Identify which cell holds the provided text, then report its [X, Y] central coordinate. 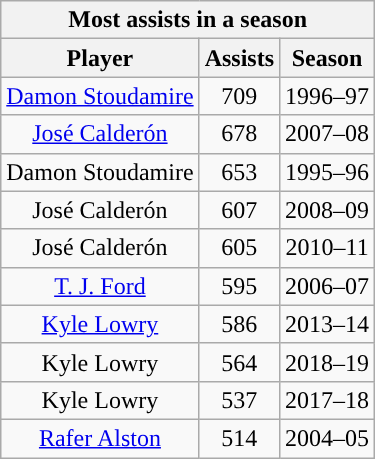
586 [239, 324]
605 [239, 248]
2010–11 [328, 248]
537 [239, 400]
T. J. Ford [100, 286]
Player [100, 58]
607 [239, 210]
514 [239, 438]
1995–96 [328, 172]
709 [239, 96]
2007–08 [328, 134]
2004–05 [328, 438]
653 [239, 172]
Assists [239, 58]
2018–19 [328, 362]
595 [239, 286]
678 [239, 134]
564 [239, 362]
1996–97 [328, 96]
2006–07 [328, 286]
Season [328, 58]
Rafer Alston [100, 438]
2017–18 [328, 400]
2008–09 [328, 210]
Most assists in a season [188, 20]
2013–14 [328, 324]
